Detect which cell encompasses the target text, then output its [x, y] center coordinate. 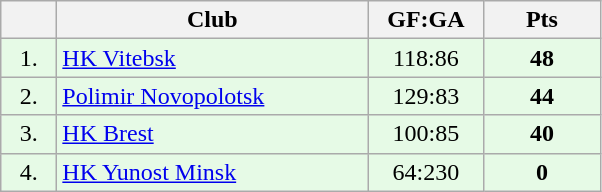
3. [29, 134]
44 [542, 96]
4. [29, 172]
129:83 [426, 96]
64:230 [426, 172]
GF:GA [426, 20]
40 [542, 134]
HK Yunost Minsk [212, 172]
Pts [542, 20]
HK Vitebsk [212, 58]
Club [212, 20]
Polimir Novopolotsk [212, 96]
100:85 [426, 134]
2. [29, 96]
118:86 [426, 58]
1. [29, 58]
0 [542, 172]
48 [542, 58]
HK Brest [212, 134]
